Provide the [X, Y] coordinate of the cell's center where the given text is located.  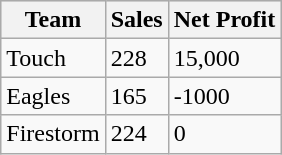
0 [224, 134]
Firestorm [53, 134]
15,000 [224, 58]
Eagles [53, 96]
165 [136, 96]
Net Profit [224, 20]
224 [136, 134]
Team [53, 20]
Sales [136, 20]
228 [136, 58]
Touch [53, 58]
-1000 [224, 96]
